Search for the cell housing the specified text and yield its [x, y] center coordinate. 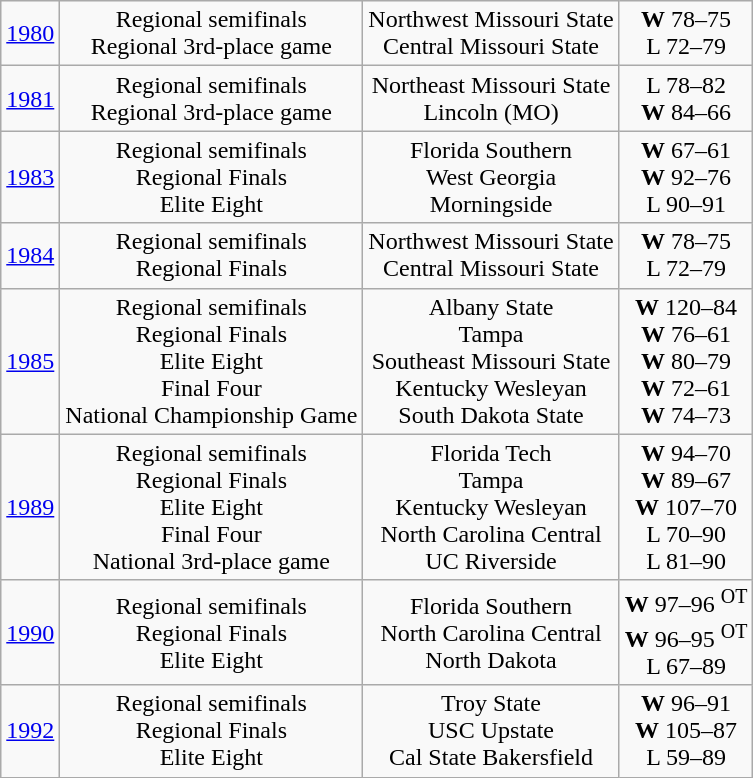
1981 [30, 98]
W 97–96 OTW 96–95 OTL 67–89 [686, 632]
1992 [30, 731]
Regional semifinalsRegional FinalsElite EightFinal FourNational Championship Game [212, 361]
Regional semifinalsRegional FinalsElite EightFinal FourNational 3rd-place game [212, 507]
1984 [30, 256]
Regional semifinalsRegional Finals [212, 256]
1985 [30, 361]
Florida SouthernWest GeorgiaMorningside [491, 177]
W 94–70W 89–67W 107–70L 70–90L 81–90 [686, 507]
W 120–84W 76–61W 80–79W 72–61W 74–73 [686, 361]
W 96–91W 105–87L 59–89 [686, 731]
1990 [30, 632]
1983 [30, 177]
1989 [30, 507]
Northeast Missouri StateLincoln (MO) [491, 98]
1980 [30, 34]
Albany StateTampaSoutheast Missouri StateKentucky WesleyanSouth Dakota State [491, 361]
Florida TechTampaKentucky WesleyanNorth Carolina CentralUC Riverside [491, 507]
L 78–82W 84–66 [686, 98]
Florida SouthernNorth Carolina CentralNorth Dakota [491, 632]
W 67–61W 92–76L 90–91 [686, 177]
Troy StateUSC UpstateCal State Bakersfield [491, 731]
